Capture the cell that displays the provided text and extract its [x, y] central coordinate. 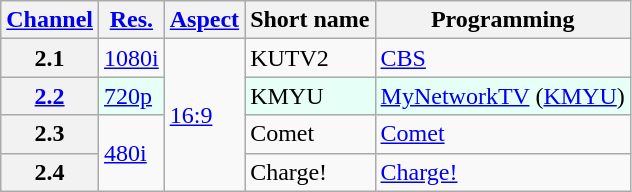
2.4 [50, 172]
Res. [132, 20]
480i [132, 153]
1080i [132, 58]
2.2 [50, 96]
2.3 [50, 134]
16:9 [204, 115]
MyNetworkTV (KMYU) [502, 96]
Channel [50, 20]
KMYU [310, 96]
CBS [502, 58]
Short name [310, 20]
Aspect [204, 20]
720p [132, 96]
2.1 [50, 58]
KUTV2 [310, 58]
Programming [502, 20]
